Determine the (x, y) coordinate at the center of the cell enclosing the given text.  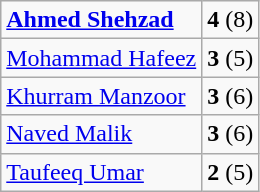
Naved Malik (102, 134)
4 (8) (230, 20)
Mohammad Hafeez (102, 58)
Ahmed Shehzad (102, 20)
Khurram Manzoor (102, 96)
Taufeeq Umar (102, 172)
3 (5) (230, 58)
2 (5) (230, 172)
